For the text-containing cell, return its midpoint in (x, y) coordinate format. 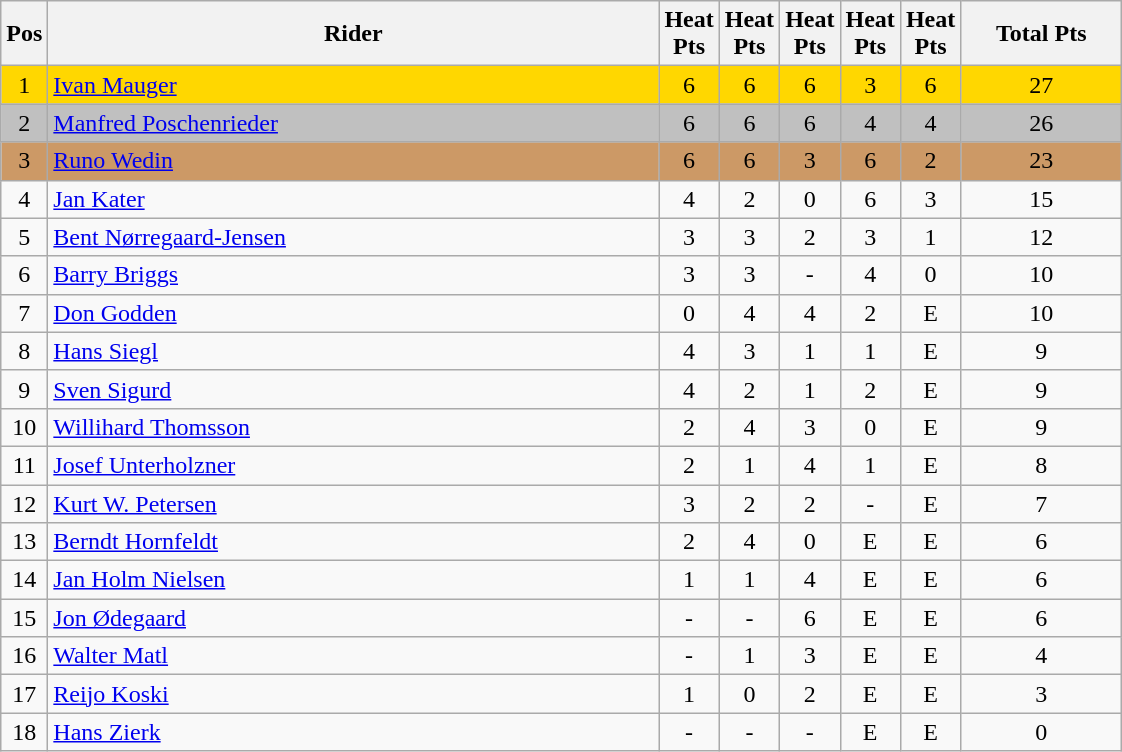
16 (24, 656)
Hans Zierk (354, 732)
Jan Holm Nielsen (354, 580)
Runo Wedin (354, 161)
Manfred Poschenrieder (354, 123)
23 (1042, 161)
Total Pts (1042, 34)
11 (24, 465)
Pos (24, 34)
Barry Briggs (354, 275)
Jon Ødegaard (354, 618)
Rider (354, 34)
18 (24, 732)
Hans Siegl (354, 351)
Jan Kater (354, 199)
Bent Nørregaard-Jensen (354, 237)
17 (24, 694)
Willihard Thomsson (354, 427)
Ivan Mauger (354, 85)
Walter Matl (354, 656)
Sven Sigurd (354, 389)
5 (24, 237)
Reijo Koski (354, 694)
27 (1042, 85)
14 (24, 580)
Don Godden (354, 313)
Berndt Hornfeldt (354, 542)
13 (24, 542)
26 (1042, 123)
Josef Unterholzner (354, 465)
Kurt W. Petersen (354, 503)
